Search for the cell housing the specified text and yield its [X, Y] center coordinate. 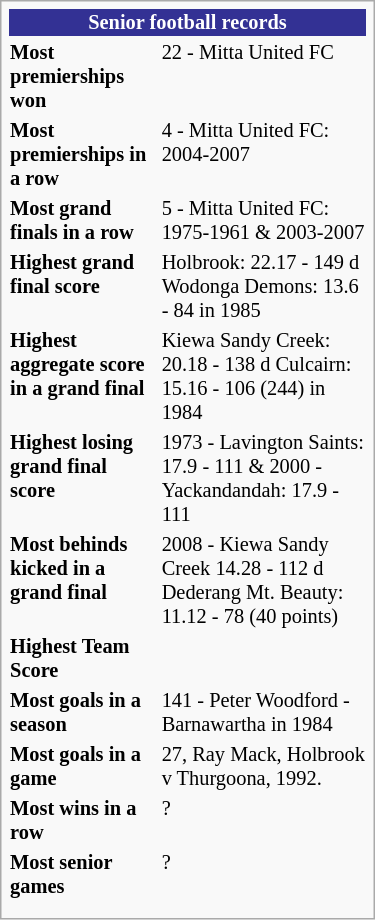
141 - Peter Woodford - Barnawartha in 1984 [263, 712]
5 - Mitta United FC: 1975-1961 & 2003-2007 [263, 220]
Most premierships won [84, 76]
Highest Team Score [84, 658]
Highest grand final score [84, 286]
Most behinds kicked in a grand final [84, 580]
Most senior games [84, 874]
Holbrook: 22.17 - 149 d Wodonga Demons: 13.6 - 84 in 1985 [263, 286]
27, Ray Mack, Holbrook v Thurgoona, 1992. [263, 766]
2008 - Kiewa Sandy Creek 14.28 - 112 d Dederang Mt. Beauty: 11.12 - 78 (40 points) [263, 580]
Highest aggregate score in a grand final [84, 376]
4 - Mitta United FC: 2004-2007 [263, 154]
Highest losing grand final score [84, 478]
22 - Mitta United FC [263, 76]
Most goals in a season [84, 712]
1973 - Lavington Saints: 17.9 - 111 & 2000 - Yackandandah: 17.9 - 111 [263, 478]
Most goals in a game [84, 766]
Senior football records [188, 22]
Most premierships in a row [84, 154]
Kiewa Sandy Creek: 20.18 - 138 d Culcairn: 15.16 - 106 (244) in 1984 [263, 376]
Most wins in a row [84, 820]
Most grand finals in a row [84, 220]
